Provide the (x, y) coordinate of the cell's center where the given text is located.  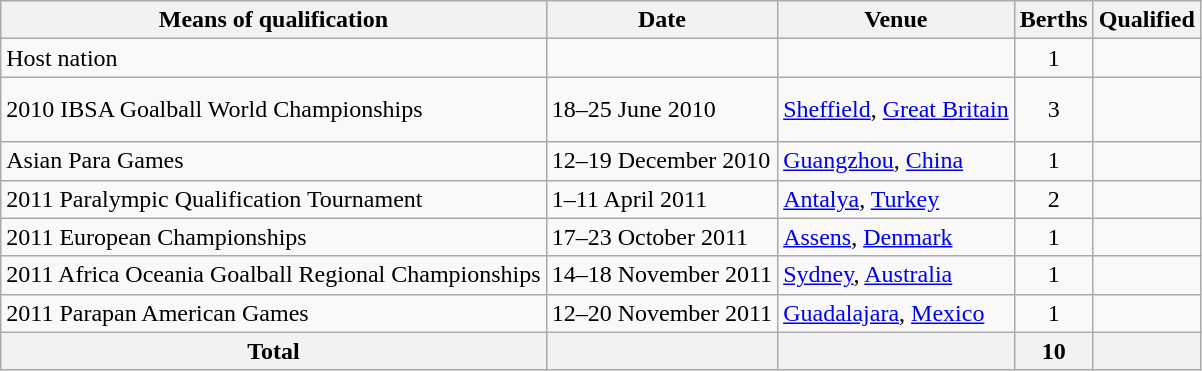
17–23 October 2011 (662, 237)
Host nation (274, 58)
Guadalajara, Mexico (896, 313)
Assens, Denmark (896, 237)
Means of qualification (274, 20)
2011 Africa Oceania Goalball Regional Championships (274, 275)
Date (662, 20)
12–19 December 2010 (662, 161)
3 (1054, 110)
10 (1054, 351)
1–11 April 2011 (662, 199)
Guangzhou, China (896, 161)
Sheffield, Great Britain (896, 110)
2011 European Championships (274, 237)
12–20 November 2011 (662, 313)
Antalya, Turkey (896, 199)
2 (1054, 199)
Asian Para Games (274, 161)
Qualified (1146, 20)
2011 Paralympic Qualification Tournament (274, 199)
Total (274, 351)
18–25 June 2010 (662, 110)
14–18 November 2011 (662, 275)
Venue (896, 20)
2010 IBSA Goalball World Championships (274, 110)
2011 Parapan American Games (274, 313)
Berths (1054, 20)
Sydney, Australia (896, 275)
